Provide the [x, y] coordinate of the cell's center where the given text is located.  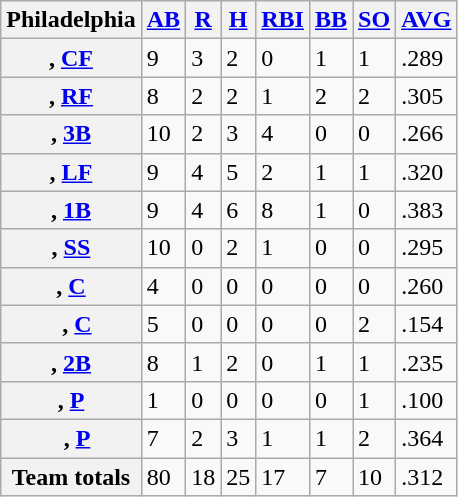
SO [374, 20]
RBI [283, 20]
, LF [71, 172]
, SS [71, 248]
.100 [426, 400]
.260 [426, 286]
H [238, 20]
Team totals [71, 477]
, CF [71, 58]
BB [330, 20]
.289 [426, 58]
25 [238, 477]
.295 [426, 248]
.305 [426, 96]
, RF [71, 96]
17 [283, 477]
, 3B [71, 134]
.320 [426, 172]
.266 [426, 134]
AVG [426, 20]
AB [163, 20]
R [204, 20]
, 2B [71, 362]
6 [238, 210]
.312 [426, 477]
, 1B [71, 210]
.235 [426, 362]
.154 [426, 324]
Philadelphia [71, 20]
.364 [426, 438]
18 [204, 477]
.383 [426, 210]
80 [163, 477]
